Return (x, y) of the center of cell containing provided text 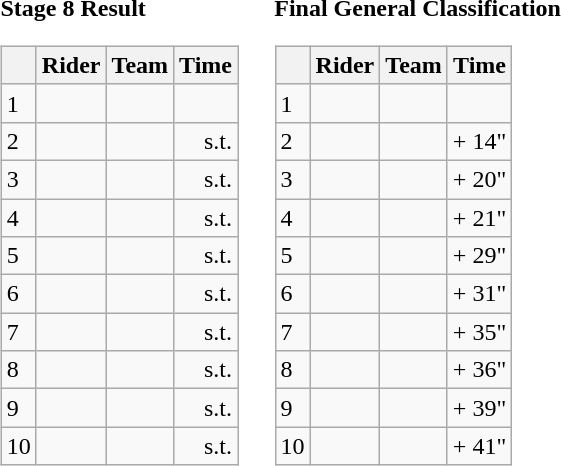
+ 41" (479, 446)
+ 35" (479, 332)
+ 20" (479, 179)
+ 36" (479, 370)
+ 31" (479, 294)
+ 21" (479, 217)
+ 29" (479, 256)
+ 39" (479, 408)
+ 14" (479, 141)
